Extract the [x, y] coordinate from the center of the cell holding the provided text.  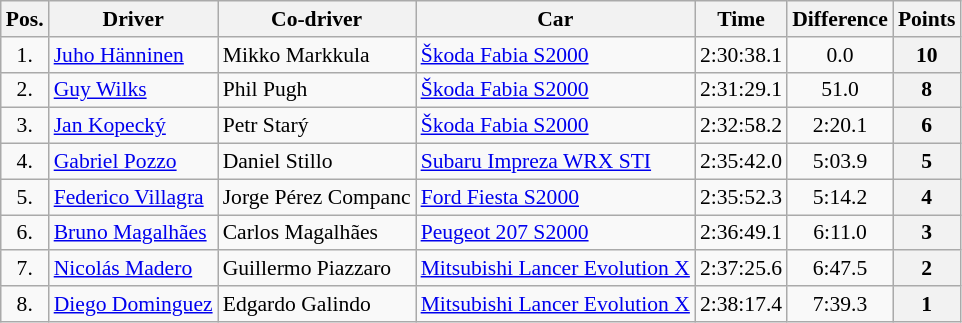
5. [25, 197]
Daniel Stillo [317, 162]
2:35:52.3 [741, 197]
Mikko Markkula [317, 55]
Time [741, 19]
4 [927, 197]
Jan Kopecký [134, 126]
2:37:25.6 [741, 269]
1 [927, 304]
Car [556, 19]
2:36:49.1 [741, 233]
5 [927, 162]
8 [927, 90]
2:20.1 [840, 126]
Pos. [25, 19]
Jorge Pérez Companc [317, 197]
10 [927, 55]
Driver [134, 19]
1. [25, 55]
Bruno Magalhães [134, 233]
3. [25, 126]
Guillermo Piazzaro [317, 269]
8. [25, 304]
Federico Villagra [134, 197]
2:31:29.1 [741, 90]
Points [927, 19]
7:39.3 [840, 304]
2 [927, 269]
2:35:42.0 [741, 162]
Nicolás Madero [134, 269]
Carlos Magalhães [317, 233]
2:30:38.1 [741, 55]
4. [25, 162]
Gabriel Pozzo [134, 162]
Phil Pugh [317, 90]
Co-driver [317, 19]
51.0 [840, 90]
2. [25, 90]
Petr Starý [317, 126]
6:11.0 [840, 233]
6 [927, 126]
6:47.5 [840, 269]
5:03.9 [840, 162]
6. [25, 233]
0.0 [840, 55]
3 [927, 233]
7. [25, 269]
Difference [840, 19]
Edgardo Galindo [317, 304]
5:14.2 [840, 197]
Subaru Impreza WRX STI [556, 162]
Diego Dominguez [134, 304]
Ford Fiesta S2000 [556, 197]
2:38:17.4 [741, 304]
2:32:58.2 [741, 126]
Peugeot 207 S2000 [556, 233]
Juho Hänninen [134, 55]
Guy Wilks [134, 90]
